Search for the cell housing the specified text and yield its [X, Y] center coordinate. 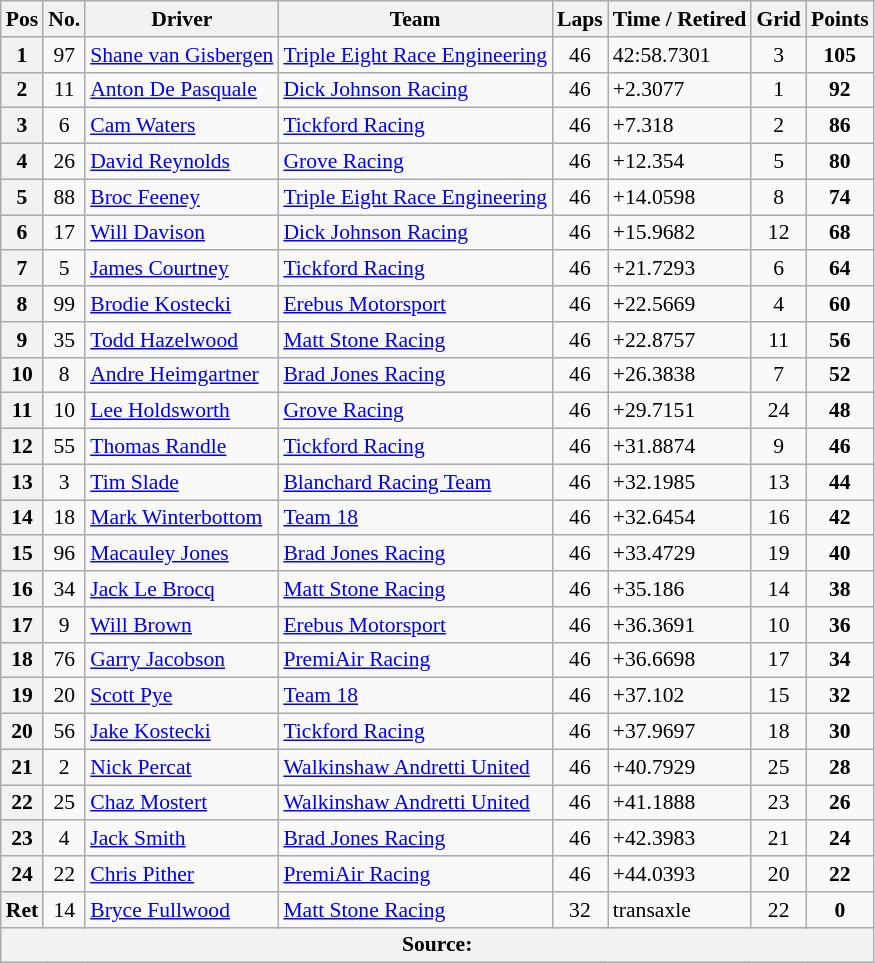
60 [840, 304]
+15.9682 [680, 233]
36 [840, 625]
Mark Winterbottom [182, 518]
Bryce Fullwood [182, 910]
+29.7151 [680, 411]
64 [840, 269]
+40.7929 [680, 767]
Source: [438, 945]
No. [64, 19]
+7.318 [680, 126]
Laps [580, 19]
+33.4729 [680, 554]
Ret [22, 910]
Grid [778, 19]
Jack Smith [182, 839]
Anton De Pasquale [182, 90]
Todd Hazelwood [182, 340]
76 [64, 660]
35 [64, 340]
Jake Kostecki [182, 732]
Cam Waters [182, 126]
+36.3691 [680, 625]
Pos [22, 19]
Team [415, 19]
Will Brown [182, 625]
Will Davison [182, 233]
+22.5669 [680, 304]
+12.354 [680, 162]
Jack Le Brocq [182, 589]
86 [840, 126]
Points [840, 19]
74 [840, 197]
Shane van Gisbergen [182, 55]
42:58.7301 [680, 55]
+22.8757 [680, 340]
Brodie Kostecki [182, 304]
48 [840, 411]
+41.1888 [680, 803]
Andre Heimgartner [182, 375]
Chris Pither [182, 874]
+37.9697 [680, 732]
80 [840, 162]
Nick Percat [182, 767]
40 [840, 554]
Macauley Jones [182, 554]
88 [64, 197]
55 [64, 447]
+14.0598 [680, 197]
Garry Jacobson [182, 660]
+32.1985 [680, 482]
Thomas Randle [182, 447]
96 [64, 554]
+32.6454 [680, 518]
Tim Slade [182, 482]
Blanchard Racing Team [415, 482]
+26.3838 [680, 375]
+37.102 [680, 696]
68 [840, 233]
44 [840, 482]
+36.6698 [680, 660]
99 [64, 304]
0 [840, 910]
+21.7293 [680, 269]
James Courtney [182, 269]
transaxle [680, 910]
+31.8874 [680, 447]
92 [840, 90]
David Reynolds [182, 162]
38 [840, 589]
105 [840, 55]
42 [840, 518]
+44.0393 [680, 874]
Lee Holdsworth [182, 411]
Scott Pye [182, 696]
97 [64, 55]
Chaz Mostert [182, 803]
+42.3983 [680, 839]
Driver [182, 19]
28 [840, 767]
Time / Retired [680, 19]
52 [840, 375]
30 [840, 732]
Broc Feeney [182, 197]
+35.186 [680, 589]
+2.3077 [680, 90]
